Capture the cell that displays the provided text and extract its (x, y) central coordinate. 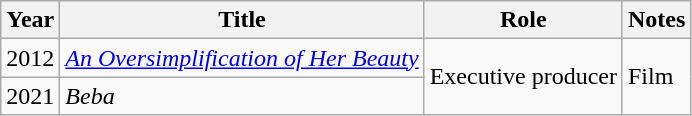
Year (30, 20)
Executive producer (523, 77)
Role (523, 20)
Film (656, 77)
Beba (242, 96)
2021 (30, 96)
An Oversimplification of Her Beauty (242, 58)
2012 (30, 58)
Title (242, 20)
Notes (656, 20)
